From the cell containing the given text, extract its center point as (x, y) coordinate. 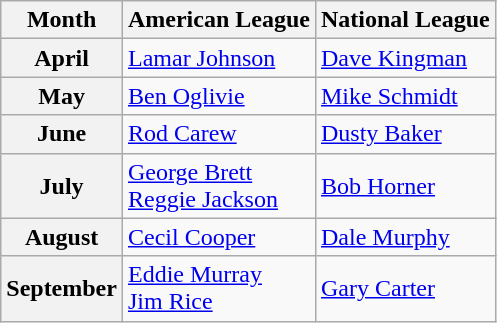
Ben Oglivie (218, 96)
National League (405, 20)
Cecil Cooper (218, 237)
July (62, 186)
American League (218, 20)
Dusty Baker (405, 134)
April (62, 58)
Dale Murphy (405, 237)
Dave Kingman (405, 58)
Eddie MurrayJim Rice (218, 288)
May (62, 96)
Gary Carter (405, 288)
Lamar Johnson (218, 58)
August (62, 237)
Bob Horner (405, 186)
Mike Schmidt (405, 96)
Rod Carew (218, 134)
September (62, 288)
Month (62, 20)
George BrettReggie Jackson (218, 186)
June (62, 134)
